Search for the cell housing the specified text and yield its [X, Y] center coordinate. 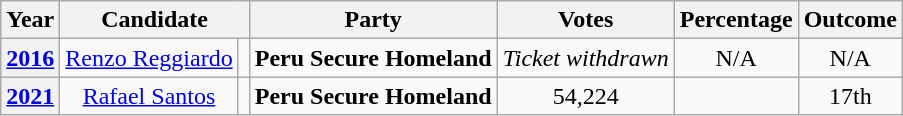
54,224 [586, 96]
Votes [586, 20]
Ticket withdrawn [586, 58]
17th [850, 96]
Party [373, 20]
Outcome [850, 20]
2016 [30, 58]
Rafael Santos [149, 96]
Year [30, 20]
Percentage [736, 20]
Renzo Reggiardo [149, 58]
2021 [30, 96]
Candidate [154, 20]
